For the text-containing cell, return its midpoint in [x, y] coordinate format. 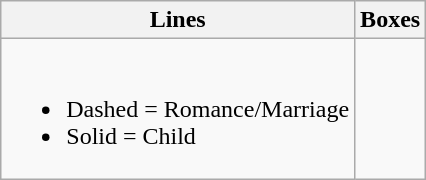
Boxes [390, 20]
Lines [178, 20]
Dashed = Romance/MarriageSolid = Child [178, 109]
